Extract the (x, y) coordinate from the center of the cell holding the provided text.  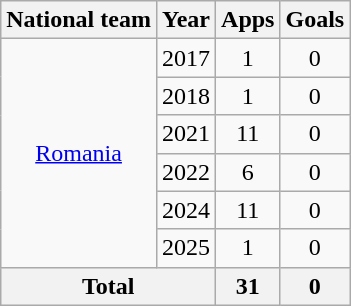
Total (108, 286)
31 (248, 286)
2021 (186, 134)
2025 (186, 248)
Year (186, 20)
National team (79, 20)
2018 (186, 96)
2022 (186, 172)
6 (248, 172)
Romania (79, 153)
2024 (186, 210)
2017 (186, 58)
Goals (315, 20)
Apps (248, 20)
